Identify which cell holds the provided text, then report its (x, y) central coordinate. 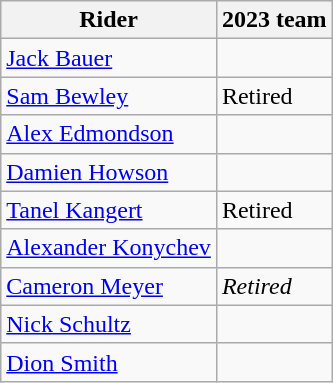
Alexander Konychev (109, 248)
Jack Bauer (109, 58)
Nick Schultz (109, 324)
Dion Smith (109, 362)
Rider (109, 20)
Cameron Meyer (109, 286)
Tanel Kangert (109, 210)
Damien Howson (109, 172)
Sam Bewley (109, 96)
Alex Edmondson (109, 134)
2023 team (274, 20)
